Pinpoint the cell where the given text exists, returning its [x, y] midpoint coordinate. 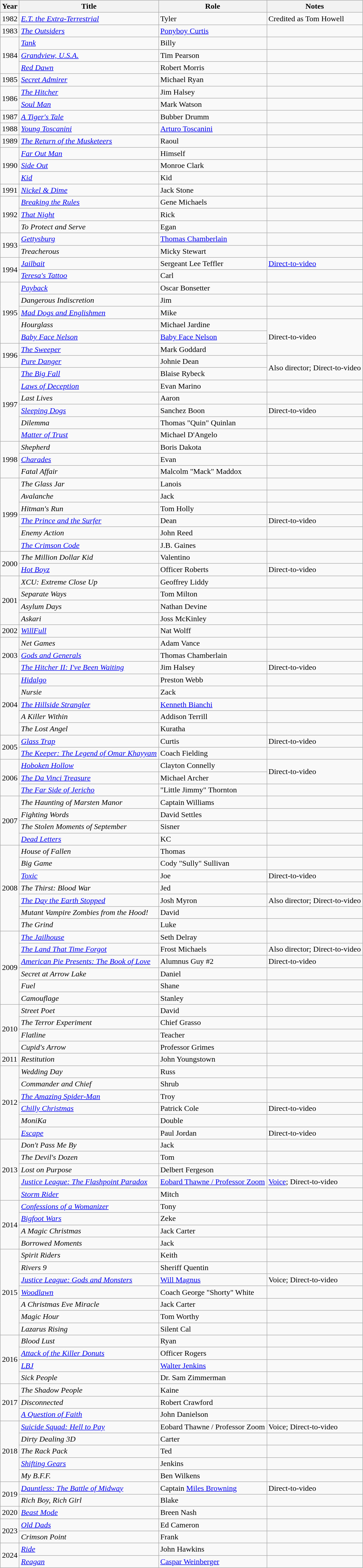
1985 [10, 80]
Clayton Connelly [213, 766]
Teresa's Tattoo [89, 276]
A Magic Christmas [89, 1231]
Storm Rider [89, 1194]
1991 [10, 190]
Spirit Riders [89, 1255]
Separate Ways [89, 594]
Officer Rogers [213, 1353]
2010 [10, 1029]
Nursie [89, 692]
Matter of Trust [89, 435]
Chilly Christmas [89, 1108]
Zeke [213, 1219]
LBJ [89, 1366]
Seth Delray [213, 937]
2012 [10, 1102]
Carl [213, 276]
Double [213, 1121]
Askari [89, 619]
Captain Williams [213, 802]
2016 [10, 1360]
Sanchez Boon [213, 410]
Restitution [89, 1059]
Joe [213, 876]
Street Poet [89, 1010]
Magic Hour [89, 1316]
Year [10, 6]
Bubber Drumm [213, 116]
Flatline [89, 1035]
Tom Holly [213, 508]
Mad Dogs and Englishmen [89, 312]
The Million Dollar Kid [89, 558]
Stanley [213, 998]
Tank [89, 43]
1988 [10, 129]
Toxic [89, 876]
1996 [10, 355]
MoniKa [89, 1121]
John Danielson [213, 1415]
The Outsiders [89, 31]
The Hillside Strangler [89, 704]
Frost Michaels [213, 949]
Geoffrey Liddy [213, 582]
Breaking the Rules [89, 202]
Payback [89, 288]
Net Games [89, 643]
Young Toscanini [89, 129]
Red Dawn [89, 68]
Dirty Dealing 3D [89, 1439]
Jack Stone [213, 190]
Commander and Chief [89, 1084]
Tom Milton [213, 594]
2000 [10, 564]
Captain Miles Browning [213, 1488]
The Shadow People [89, 1390]
The Far Side of Jericho [89, 790]
Kuratha [213, 729]
Last Lives [89, 398]
Dangerous Indiscretion [89, 300]
Laws of Deception [89, 386]
Kaine [213, 1390]
Luke [213, 925]
Michael Archer [213, 778]
Sick People [89, 1378]
Frank [213, 1537]
Side Out [89, 166]
Micky Stewart [213, 251]
Hoboken Hollow [89, 766]
Tyler [213, 19]
1983 [10, 31]
Wedding Day [89, 1072]
Dead Letters [89, 839]
Tom [213, 1158]
Ed Cameron [213, 1525]
Mark Watson [213, 104]
Jed [213, 888]
A Question of Faith [89, 1415]
Credited as Tom Howell [315, 19]
Charades [89, 459]
Russ [213, 1072]
The Sweeper [89, 349]
Avalanche [89, 496]
The Haunting of Marsten Manor [89, 802]
The Glass Jar [89, 484]
1989 [10, 141]
Ride [89, 1549]
The Rack Pack [89, 1451]
Beast Mode [89, 1512]
Joss McKinley [213, 619]
Don't Pass Me By [89, 1145]
Aaron [213, 398]
Preston Webb [213, 680]
Fighting Words [89, 815]
Silent Cal [213, 1329]
Breen Nash [213, 1512]
Malcolm "Mack" Maddox [213, 472]
1998 [10, 459]
Bigfoot Wars [89, 1219]
KC [213, 839]
Justice League: The Flashpoint Paradox [89, 1182]
1990 [10, 166]
The Devil's Dozen [89, 1158]
Tim Pearson [213, 55]
Ponyboy Curtis [213, 31]
Tony [213, 1206]
Caspar Weinberger [213, 1562]
Paul Jordan [213, 1133]
Adam Vance [213, 643]
2023 [10, 1531]
2005 [10, 747]
Robert Morris [213, 68]
Troy [213, 1096]
Hourglass [89, 325]
Gettysburg [89, 239]
2007 [10, 821]
Notes [315, 6]
The Return of the Musketeers [89, 141]
Monroe Clark [213, 166]
The Prince and the Surfer [89, 521]
Coach George "Shorty" White [213, 1292]
The Lost Angel [89, 729]
The Thirst: Blood War [89, 888]
Rich Boy, Rich Girl [89, 1500]
2013 [10, 1170]
Arturo Toscanini [213, 129]
Ryan [213, 1341]
The Amazing Spider-Man [89, 1096]
To Protect and Serve [89, 227]
Confessions of a Womanizer [89, 1206]
Secret Admirer [89, 80]
Glass Trap [89, 741]
Coach Fielding [213, 753]
Jailbait [89, 263]
Kenneth Bianchi [213, 704]
1997 [10, 404]
Hitman's Run [89, 508]
American Pie Presents: The Book of Love [89, 962]
Lost on Purpose [89, 1170]
The Terror Experiment [89, 1023]
Shifting Gears [89, 1463]
Lanois [213, 484]
1987 [10, 116]
Sisner [213, 827]
Sheriff Quentin [213, 1268]
2024 [10, 1555]
Gods and Generals [89, 655]
WillFull [89, 631]
Oscar Bonsetter [213, 288]
A Christmas Eve Miracle [89, 1304]
Carter [213, 1439]
Dean [213, 521]
1999 [10, 514]
Ted [213, 1451]
2018 [10, 1451]
Far Out Man [89, 153]
Big Game [89, 863]
2019 [10, 1494]
Old Dads [89, 1525]
John Reed [213, 533]
Fatal Affair [89, 472]
Mutant Vampire Zombies from the Hood! [89, 912]
2003 [10, 655]
2017 [10, 1402]
The Land That Time Forgot [89, 949]
Michael Jardine [213, 325]
Secret at Arrow Lake [89, 974]
Camouflage [89, 998]
1984 [10, 55]
1986 [10, 98]
Egan [213, 227]
2014 [10, 1225]
Keith [213, 1255]
Curtis [213, 741]
Delbert Fergeson [213, 1170]
Grandview, U.S.A. [89, 55]
Nickel & Dime [89, 190]
Cupid's Arrow [89, 1047]
Lazarus Rising [89, 1329]
Will Magnus [213, 1280]
Crimson Point [89, 1537]
Daniel [213, 974]
Johnie Dean [213, 362]
Mark Goddard [213, 349]
The Hitcher [89, 92]
Tom Worthy [213, 1316]
Robert Crawford [213, 1402]
The Da Vinci Treasure [89, 778]
2002 [10, 631]
1993 [10, 245]
Officer Roberts [213, 570]
Sleeping Dogs [89, 410]
XCU: Extreme Close Up [89, 582]
Justice League: Gods and Monsters [89, 1280]
David Settles [213, 815]
Dilemma [89, 423]
Boris Dakota [213, 447]
The Hitcher II: I've Been Waiting [89, 668]
Blood Lust [89, 1341]
Professor Grimes [213, 1047]
The Day the Earth Stopped [89, 900]
Borrowed Moments [89, 1243]
2009 [10, 968]
The Stolen Moments of September [89, 827]
The Crimson Code [89, 545]
2015 [10, 1292]
1982 [10, 19]
The Jailhouse [89, 937]
John Hawkins [213, 1549]
Raoul [213, 141]
2006 [10, 778]
My B.F.F. [89, 1476]
Michael D'Angelo [213, 435]
Role [213, 6]
Michael Ryan [213, 80]
Evan [213, 459]
The Big Fall [89, 374]
Asylum Days [89, 606]
Disconnected [89, 1402]
John Youngstown [213, 1059]
The Keeper: The Legend of Omar Khayyam [89, 753]
Rick [213, 215]
2008 [10, 888]
A Killer Within [89, 716]
1994 [10, 270]
J.B. Gaines [213, 545]
Blake [213, 1500]
Suicide Squad: Hell to Pay [89, 1427]
Evan Marino [213, 386]
2004 [10, 704]
Hot Boyz [89, 570]
2020 [10, 1512]
"Little Jimmy" Thornton [213, 790]
Addison Terrill [213, 716]
E.T. the Extra-Terrestrial [89, 19]
Fuel [89, 986]
Blaise Rybeck [213, 374]
Ben Wilkens [213, 1476]
Dauntless: The Battle of Midway [89, 1488]
Jenkins [213, 1463]
Woodlawn [89, 1292]
That Night [89, 215]
Zack [213, 692]
Alumnus Guy #2 [213, 962]
Nathan Devine [213, 606]
Shrub [213, 1084]
Mike [213, 312]
Shepherd [89, 447]
Patrick Cole [213, 1108]
Thomas [213, 851]
Dr. Sam Zimmerman [213, 1378]
2001 [10, 600]
A Tiger's Tale [89, 116]
Billy [213, 43]
Attack of the Killer Donuts [89, 1353]
Escape [89, 1133]
Thomas "Quin" Quinlan [213, 423]
Shane [213, 986]
The Grind [89, 925]
Mitch [213, 1194]
Enemy Action [89, 533]
Hidalgo [89, 680]
1992 [10, 215]
Sergeant Lee Teffler [213, 263]
Rivers 9 [89, 1268]
House of Fallen [89, 851]
Cody "Sully" Sullivan [213, 863]
Jim [213, 300]
1995 [10, 312]
Walter Jenkins [213, 1366]
Treacherous [89, 251]
Chief Grasso [213, 1023]
2011 [10, 1059]
Nat Wolff [213, 631]
Soul Man [89, 104]
Josh Myron [213, 900]
Gene Michaels [213, 202]
Himself [213, 153]
Reagan [89, 1562]
Pure Danger [89, 362]
Valentino [213, 558]
Teacher [213, 1035]
Title [89, 6]
